From the cell containing the given text, extract its center point as (X, Y) coordinate. 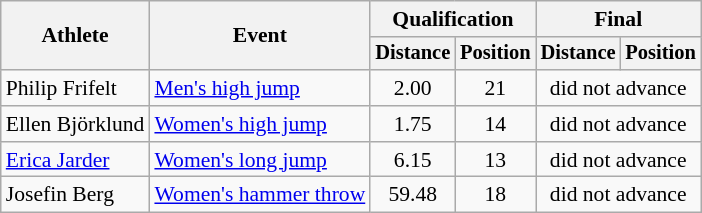
14 (495, 124)
Qualification (452, 19)
21 (495, 88)
13 (495, 160)
Final (618, 19)
Women's high jump (260, 124)
1.75 (412, 124)
Women's long jump (260, 160)
Philip Frifelt (76, 88)
Event (260, 36)
Women's hammer throw (260, 195)
Men's high jump (260, 88)
18 (495, 195)
Ellen Björklund (76, 124)
Josefin Berg (76, 195)
Erica Jarder (76, 160)
6.15 (412, 160)
2.00 (412, 88)
Athlete (76, 36)
59.48 (412, 195)
